Scan for the cell matching the given text and deliver its (X, Y) coordinate at center. 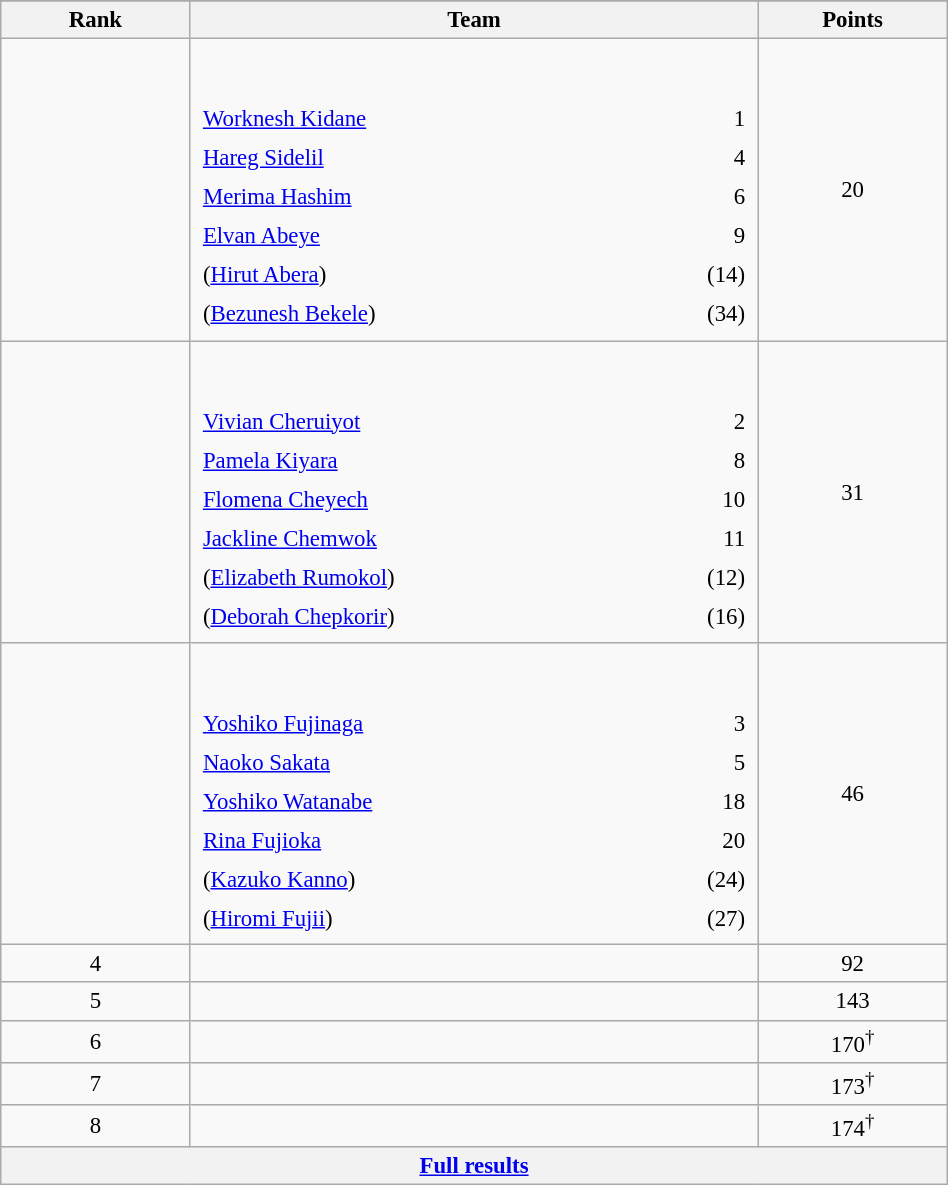
(Kazuko Kanno) (415, 880)
9 (694, 236)
Vivian Cheruiyot 2 Pamela Kiyara 8 Flomena Cheyech 10 Jackline Chemwok 11 (Elizabeth Rumokol) (12) (Deborah Chepkorir) (16) (474, 492)
Pamela Kiyara (420, 460)
(Bezunesh Bekele) (416, 314)
Points (852, 20)
143 (852, 1002)
(Hiromi Fujii) (415, 919)
Merima Hashim (416, 197)
Elvan Abeye (416, 236)
170† (852, 1041)
92 (852, 964)
(24) (692, 880)
Hareg Sidelil (416, 158)
Jackline Chemwok (420, 538)
18 (692, 801)
31 (852, 492)
(Elizabeth Rumokol) (420, 577)
11 (698, 538)
Full results (474, 1166)
(Hirut Abera) (416, 275)
Yoshiko Fujinaga (415, 723)
Rank (96, 20)
7 (96, 1083)
Flomena Cheyech (420, 499)
3 (692, 723)
174† (852, 1126)
(12) (698, 577)
Yoshiko Watanabe (415, 801)
(16) (698, 616)
Yoshiko Fujinaga 3 Naoko Sakata 5 Yoshiko Watanabe 18 Rina Fujioka 20 (Kazuko Kanno) (24) (Hiromi Fujii) (27) (474, 794)
(14) (694, 275)
Vivian Cheruiyot (420, 421)
Naoko Sakata (415, 762)
(34) (694, 314)
Rina Fujioka (415, 840)
46 (852, 794)
1 (694, 119)
2 (698, 421)
Worknesh Kidane 1 Hareg Sidelil 4 Merima Hashim 6 Elvan Abeye 9 (Hirut Abera) (14) (Bezunesh Bekele) (34) (474, 190)
(27) (692, 919)
173† (852, 1083)
(Deborah Chepkorir) (420, 616)
10 (698, 499)
Worknesh Kidane (416, 119)
Team (474, 20)
